Output the (X, Y) coordinate of the center of the cell containing the given text.  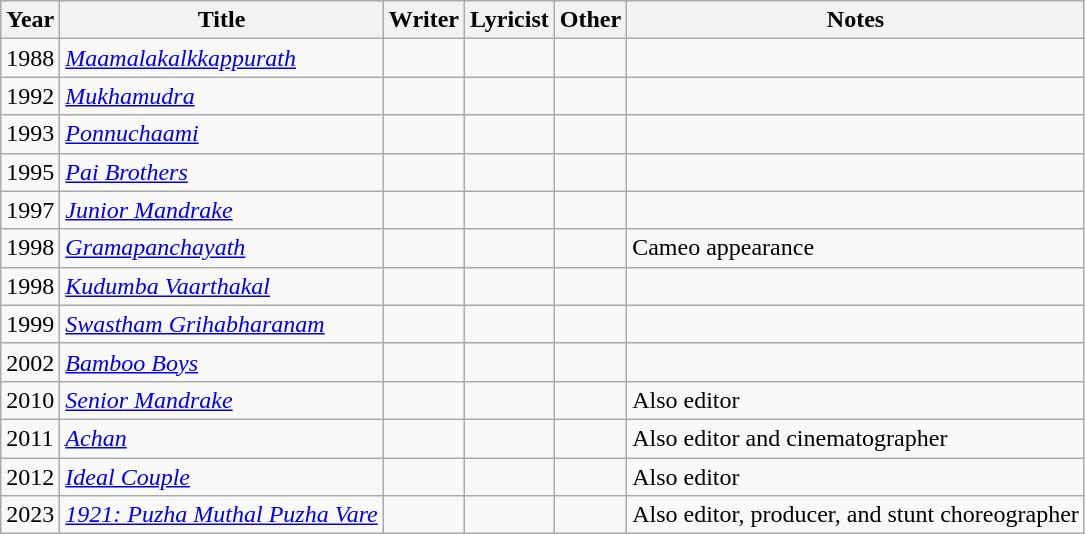
Swastham Grihabharanam (222, 324)
Senior Mandrake (222, 400)
Year (30, 20)
Title (222, 20)
1993 (30, 134)
Pai Brothers (222, 172)
Achan (222, 438)
Bamboo Boys (222, 362)
Also editor, producer, and stunt choreographer (856, 515)
1988 (30, 58)
2011 (30, 438)
Junior Mandrake (222, 210)
1999 (30, 324)
Also editor and cinematographer (856, 438)
1995 (30, 172)
Mukhamudra (222, 96)
1992 (30, 96)
Ideal Couple (222, 477)
2012 (30, 477)
Ponnuchaami (222, 134)
1921: Puzha Muthal Puzha Vare (222, 515)
1997 (30, 210)
Lyricist (510, 20)
Cameo appearance (856, 248)
Notes (856, 20)
2023 (30, 515)
Maamalakalkkappurath (222, 58)
Kudumba Vaarthakal (222, 286)
2002 (30, 362)
2010 (30, 400)
Gramapanchayath (222, 248)
Other (590, 20)
Writer (424, 20)
